Return [X, Y] of the center of cell containing provided text 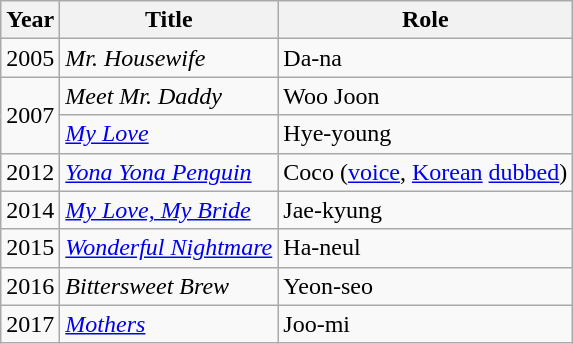
Yona Yona Penguin [169, 172]
Coco (voice, Korean dubbed) [426, 172]
2016 [30, 286]
2017 [30, 324]
Bittersweet Brew [169, 286]
Mothers [169, 324]
Title [169, 20]
Hye-young [426, 134]
Meet Mr. Daddy [169, 96]
2015 [30, 248]
2007 [30, 115]
Year [30, 20]
Da-na [426, 58]
Mr. Housewife [169, 58]
Ha-neul [426, 248]
Role [426, 20]
Joo-mi [426, 324]
2005 [30, 58]
Yeon-seo [426, 286]
My Love, My Bride [169, 210]
Woo Joon [426, 96]
Jae-kyung [426, 210]
Wonderful Nightmare [169, 248]
2012 [30, 172]
My Love [169, 134]
2014 [30, 210]
